Find where the given text appears and provide that cell's center as [X, Y] coordinate. 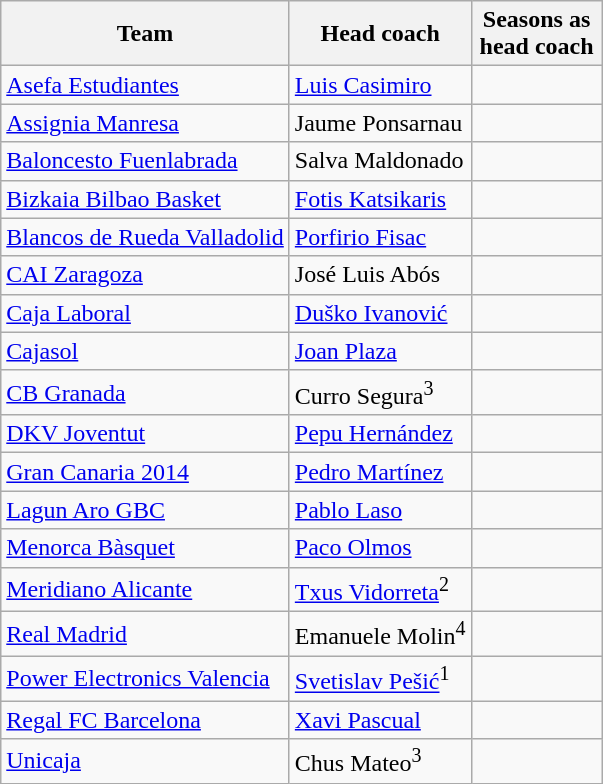
Paco Olmos [380, 548]
Pablo Laso [380, 510]
CB Granada [146, 392]
Head coach [380, 34]
Baloncesto Fuenlabrada [146, 161]
José Luis Abós [380, 275]
Meridiano Alicante [146, 590]
Gran Canaria 2014 [146, 472]
Assignia Manresa [146, 123]
Jaume Ponsarnau [380, 123]
Cajasol [146, 351]
Emanuele Molin4 [380, 634]
Xavi Pascual [380, 720]
Blancos de Rueda Valladolid [146, 237]
Asefa Estudiantes [146, 85]
Curro Segura3 [380, 392]
Menorca Bàsquet [146, 548]
Porfirio Fisac [380, 237]
Pepu Hernández [380, 434]
Bizkaia Bilbao Basket [146, 199]
Duško Ivanović [380, 313]
Lagun Aro GBC [146, 510]
Team [146, 34]
CAI Zaragoza [146, 275]
Joan Plaza [380, 351]
Chus Mateo3 [380, 762]
Seasons as head coach [536, 34]
Caja Laboral [146, 313]
Salva Maldonado [380, 161]
Luis Casimiro [380, 85]
Pedro Martínez [380, 472]
DKV Joventut [146, 434]
Fotis Katsikaris [380, 199]
Svetislav Pešić1 [380, 678]
Txus Vidorreta2 [380, 590]
Real Madrid [146, 634]
Regal FC Barcelona [146, 720]
Power Electronics Valencia [146, 678]
Unicaja [146, 762]
